Return the (x, y) coordinate for the center point of the cell that contains the specified text.  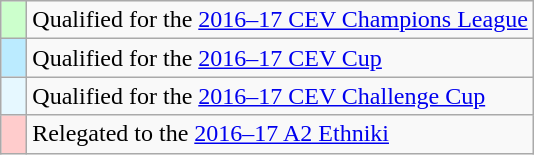
Relegated to the 2016–17 A2 Ethniki (280, 134)
Qualified for the 2016–17 CEV Cup (280, 58)
Qualified for the 2016–17 CEV Challenge Cup (280, 96)
Qualified for the 2016–17 CEV Champions League (280, 20)
